Determine the [x, y] coordinate at the center of the cell enclosing the given text.  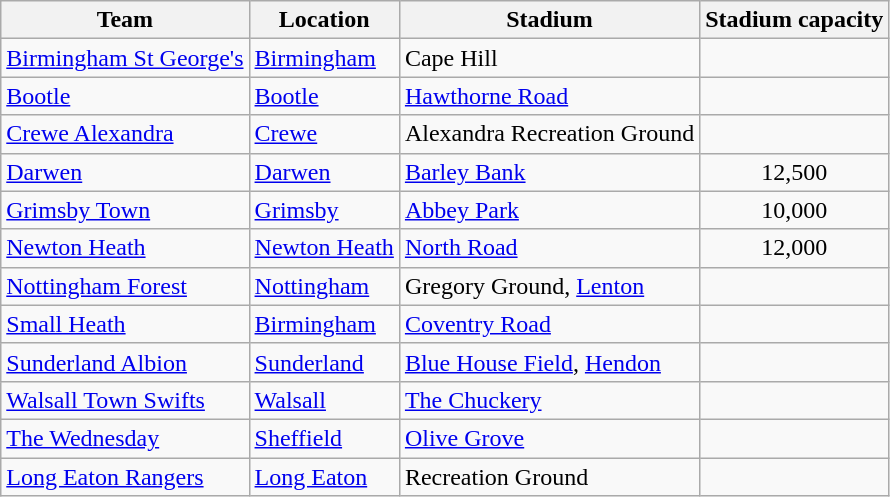
12,500 [794, 172]
Grimsby [324, 210]
Coventry Road [549, 324]
Nottingham [324, 286]
Crewe Alexandra [125, 134]
The Chuckery [549, 400]
The Wednesday [125, 438]
Barley Bank [549, 172]
Nottingham Forest [125, 286]
Crewe [324, 134]
Grimsby Town [125, 210]
Long Eaton Rangers [125, 477]
Cape Hill [549, 58]
10,000 [794, 210]
Stadium capacity [794, 20]
Gregory Ground, Lenton [549, 286]
Team [125, 20]
Stadium [549, 20]
Alexandra Recreation Ground [549, 134]
Abbey Park [549, 210]
Long Eaton [324, 477]
12,000 [794, 248]
Hawthorne Road [549, 96]
Sunderland [324, 362]
Walsall [324, 400]
Recreation Ground [549, 477]
Sheffield [324, 438]
Walsall Town Swifts [125, 400]
Birmingham St George's [125, 58]
North Road [549, 248]
Sunderland Albion [125, 362]
Blue House Field, Hendon [549, 362]
Location [324, 20]
Small Heath [125, 324]
Olive Grove [549, 438]
